From the cell containing the given text, extract its center point as (X, Y) coordinate. 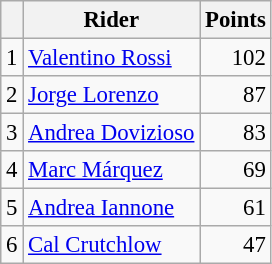
61 (236, 208)
Marc Márquez (112, 170)
Points (236, 20)
102 (236, 58)
Andrea Dovizioso (112, 133)
87 (236, 95)
2 (12, 95)
3 (12, 133)
47 (236, 245)
Andrea Iannone (112, 208)
Jorge Lorenzo (112, 95)
1 (12, 58)
5 (12, 208)
Rider (112, 20)
Valentino Rossi (112, 58)
6 (12, 245)
83 (236, 133)
69 (236, 170)
4 (12, 170)
Cal Crutchlow (112, 245)
